For the text-containing cell, return its midpoint in (x, y) coordinate format. 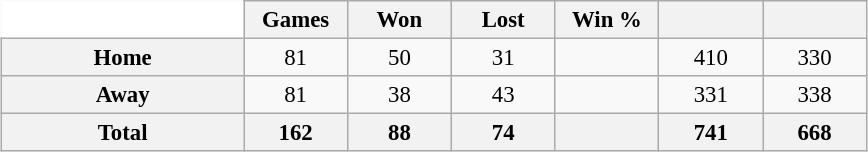
74 (503, 133)
38 (399, 95)
741 (711, 133)
Win % (607, 20)
88 (399, 133)
50 (399, 57)
338 (815, 95)
331 (711, 95)
410 (711, 57)
Home (123, 57)
Won (399, 20)
330 (815, 57)
Total (123, 133)
162 (296, 133)
43 (503, 95)
Games (296, 20)
668 (815, 133)
31 (503, 57)
Away (123, 95)
Lost (503, 20)
